For the text-containing cell, return its midpoint in [x, y] coordinate format. 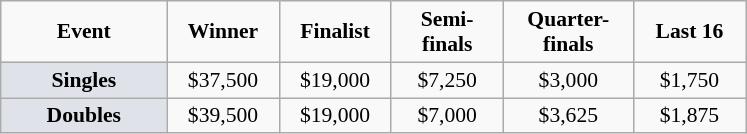
$1,875 [689, 116]
$3,625 [568, 116]
$7,000 [447, 116]
Quarter-finals [568, 32]
Winner [223, 32]
Finalist [335, 32]
$39,500 [223, 116]
$1,750 [689, 80]
Doubles [84, 116]
Singles [84, 80]
Last 16 [689, 32]
Semi-finals [447, 32]
$37,500 [223, 80]
$3,000 [568, 80]
$7,250 [447, 80]
Event [84, 32]
